Extract the [x, y] coordinate from the center of the cell holding the provided text.  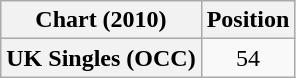
UK Singles (OCC) [101, 58]
Position [248, 20]
54 [248, 58]
Chart (2010) [101, 20]
